For the text-containing cell, return its midpoint in [X, Y] coordinate format. 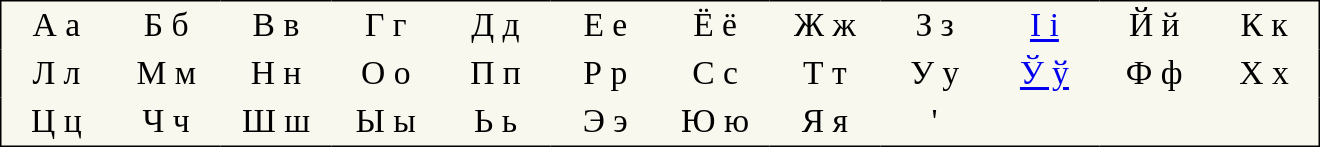
Л л [56, 74]
В в [276, 26]
Н н [276, 74]
І і [1045, 26]
Ё ё [715, 26]
Ы ы [386, 122]
Ч ч [166, 122]
Ц ц [56, 122]
Е е [605, 26]
Ф ф [1154, 74]
Ь ь [496, 122]
Г г [386, 26]
Т т [825, 74]
А а [56, 26]
К к [1264, 26]
Ш ш [276, 122]
П п [496, 74]
Э э [605, 122]
З з [935, 26]
Ж ж [825, 26]
С с [715, 74]
М м [166, 74]
Й й [1154, 26]
У у [935, 74]
' [935, 122]
Х х [1264, 74]
Ў ў [1045, 74]
Д д [496, 26]
О о [386, 74]
Ю ю [715, 122]
Б б [166, 26]
Я я [825, 122]
Р р [605, 74]
